Return (x, y) of the center of cell containing provided text 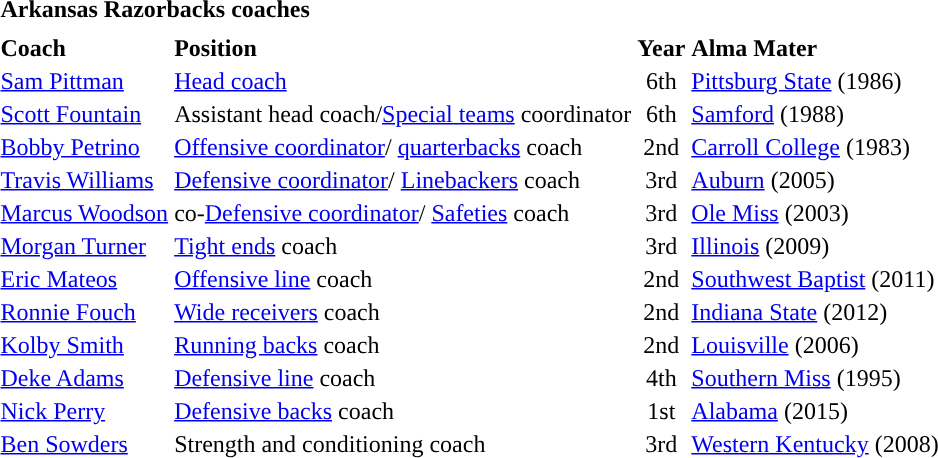
Wide receivers coach (403, 312)
Year (662, 48)
Defensive backs coach (403, 411)
co-Defensive coordinator/ Safeties coach (403, 213)
Defensive coordinator/ Linebackers coach (403, 180)
1st (662, 411)
Position (403, 48)
Offensive coordinator/ quarterbacks coach (403, 147)
Assistant head coach/Special teams coordinator (403, 114)
Tight ends coach (403, 246)
Defensive line coach (403, 378)
4th (662, 378)
Running backs coach (403, 345)
Head coach (403, 81)
Offensive line coach (403, 279)
